Detect which cell encompasses the target text, then output its (X, Y) center coordinate. 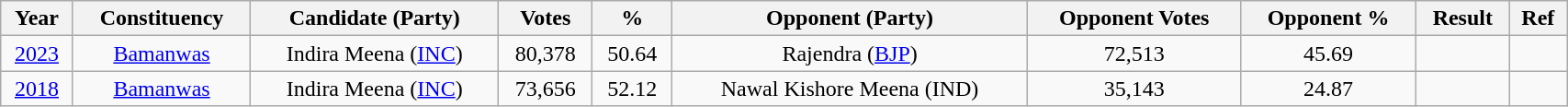
45.69 (1328, 53)
73,656 (546, 89)
Opponent Votes (1134, 18)
2023 (37, 53)
Candidate (Party) (375, 18)
Rajendra (BJP) (849, 53)
35,143 (1134, 89)
2018 (37, 89)
Constituency (162, 18)
Year (37, 18)
Result (1463, 18)
50.64 (632, 53)
Ref (1538, 18)
52.12 (632, 89)
24.87 (1328, 89)
% (632, 18)
72,513 (1134, 53)
Opponent (Party) (849, 18)
Votes (546, 18)
Nawal Kishore Meena (IND) (849, 89)
Opponent % (1328, 18)
80,378 (546, 53)
